Pinpoint the cell where the given text exists, returning its [x, y] midpoint coordinate. 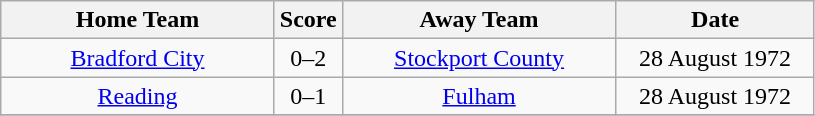
Reading [138, 96]
Stockport County [479, 58]
Bradford City [138, 58]
Away Team [479, 20]
0–2 [308, 58]
Date [716, 20]
Fulham [479, 96]
Home Team [138, 20]
Score [308, 20]
0–1 [308, 96]
